Scan for the cell matching the given text and deliver its (x, y) coordinate at center. 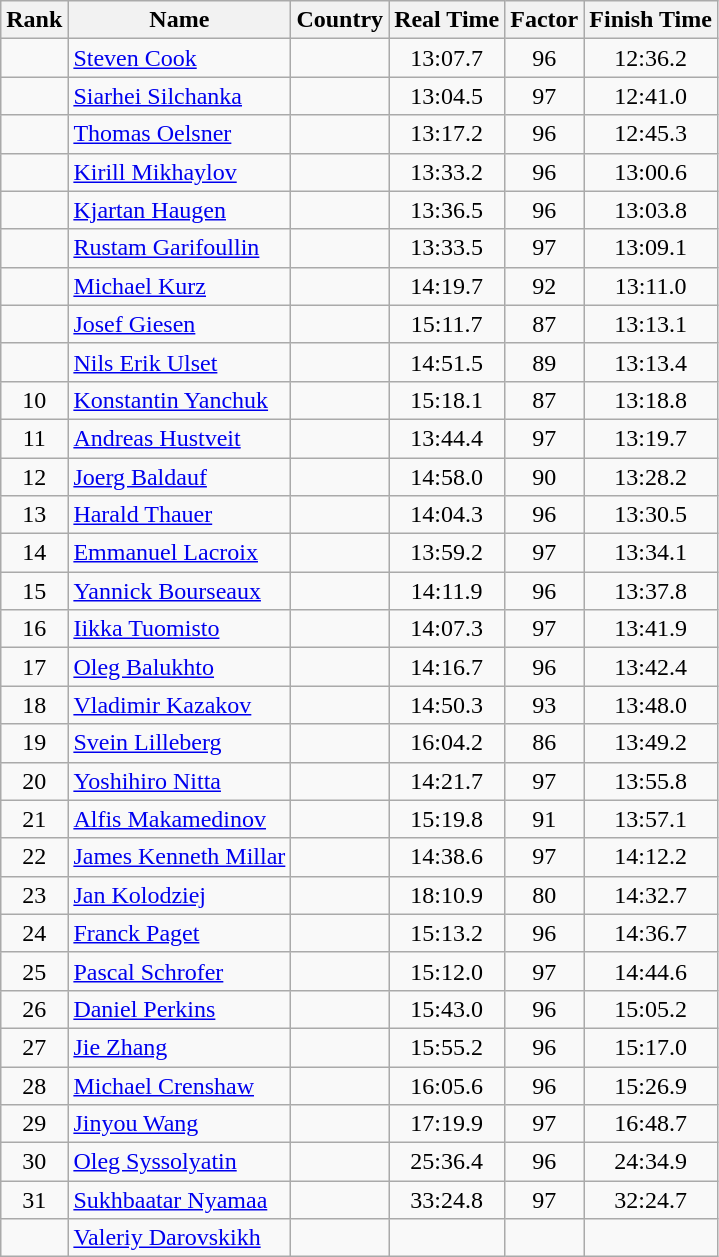
15:17.0 (651, 1047)
Vladimir Kazakov (180, 705)
20 (34, 781)
14:19.7 (447, 286)
25 (34, 971)
Kjartan Haugen (180, 210)
13:44.4 (447, 438)
18 (34, 705)
Jinyou Wang (180, 1124)
13:36.5 (447, 210)
91 (544, 819)
11 (34, 438)
Josef Giesen (180, 324)
16 (34, 629)
12:45.3 (651, 134)
14:44.6 (651, 971)
26 (34, 1009)
15:12.0 (447, 971)
Finish Time (651, 20)
90 (544, 477)
86 (544, 743)
13:48.0 (651, 705)
Thomas Oelsner (180, 134)
13:34.1 (651, 553)
12:36.2 (651, 58)
13:42.4 (651, 667)
33:24.8 (447, 1200)
14:11.9 (447, 591)
13:07.7 (447, 58)
Factor (544, 20)
13:49.2 (651, 743)
13:33.5 (447, 248)
29 (34, 1124)
Alfis Makamedinov (180, 819)
13:57.1 (651, 819)
14:51.5 (447, 362)
Valeriy Darovskikh (180, 1238)
Name (180, 20)
Jan Kolodziej (180, 895)
Daniel Perkins (180, 1009)
Konstantin Yanchuk (180, 400)
31 (34, 1200)
Iikka Tuomisto (180, 629)
Oleg Syssolyatin (180, 1162)
28 (34, 1085)
Franck Paget (180, 933)
25:36.4 (447, 1162)
Oleg Balukhto (180, 667)
13:03.8 (651, 210)
14:32.7 (651, 895)
Joerg Baldauf (180, 477)
Harald Thauer (180, 515)
13:04.5 (447, 96)
92 (544, 286)
Rustam Garifoullin (180, 248)
13:30.5 (651, 515)
15:13.2 (447, 933)
13:41.9 (651, 629)
13:17.2 (447, 134)
Yoshihiro Nitta (180, 781)
Real Time (447, 20)
Pascal Schrofer (180, 971)
13:13.1 (651, 324)
Steven Cook (180, 58)
Svein Lilleberg (180, 743)
16:05.6 (447, 1085)
15 (34, 591)
12 (34, 477)
14:50.3 (447, 705)
21 (34, 819)
80 (544, 895)
Nils Erik Ulset (180, 362)
14:58.0 (447, 477)
Siarhei Silchanka (180, 96)
23 (34, 895)
James Kenneth Millar (180, 857)
Country (340, 20)
Andreas Hustveit (180, 438)
17 (34, 667)
13:00.6 (651, 172)
13:19.7 (651, 438)
15:19.8 (447, 819)
13:37.8 (651, 591)
Emmanuel Lacroix (180, 553)
15:05.2 (651, 1009)
14:04.3 (447, 515)
14:12.2 (651, 857)
16:48.7 (651, 1124)
22 (34, 857)
32:24.7 (651, 1200)
15:11.7 (447, 324)
13:09.1 (651, 248)
18:10.9 (447, 895)
Yannick Bourseaux (180, 591)
Jie Zhang (180, 1047)
89 (544, 362)
Kirill Mikhaylov (180, 172)
24:34.9 (651, 1162)
12:41.0 (651, 96)
Rank (34, 20)
15:55.2 (447, 1047)
Michael Crenshaw (180, 1085)
15:26.9 (651, 1085)
10 (34, 400)
13:11.0 (651, 286)
13:28.2 (651, 477)
13 (34, 515)
19 (34, 743)
15:18.1 (447, 400)
14:16.7 (447, 667)
17:19.9 (447, 1124)
13:33.2 (447, 172)
Sukhbaatar Nyamaa (180, 1200)
13:59.2 (447, 553)
14:38.6 (447, 857)
13:13.4 (651, 362)
14 (34, 553)
27 (34, 1047)
24 (34, 933)
14:36.7 (651, 933)
14:07.3 (447, 629)
13:55.8 (651, 781)
30 (34, 1162)
16:04.2 (447, 743)
93 (544, 705)
14:21.7 (447, 781)
Michael Kurz (180, 286)
13:18.8 (651, 400)
15:43.0 (447, 1009)
